Scan for the cell matching the given text and deliver its (X, Y) coordinate at center. 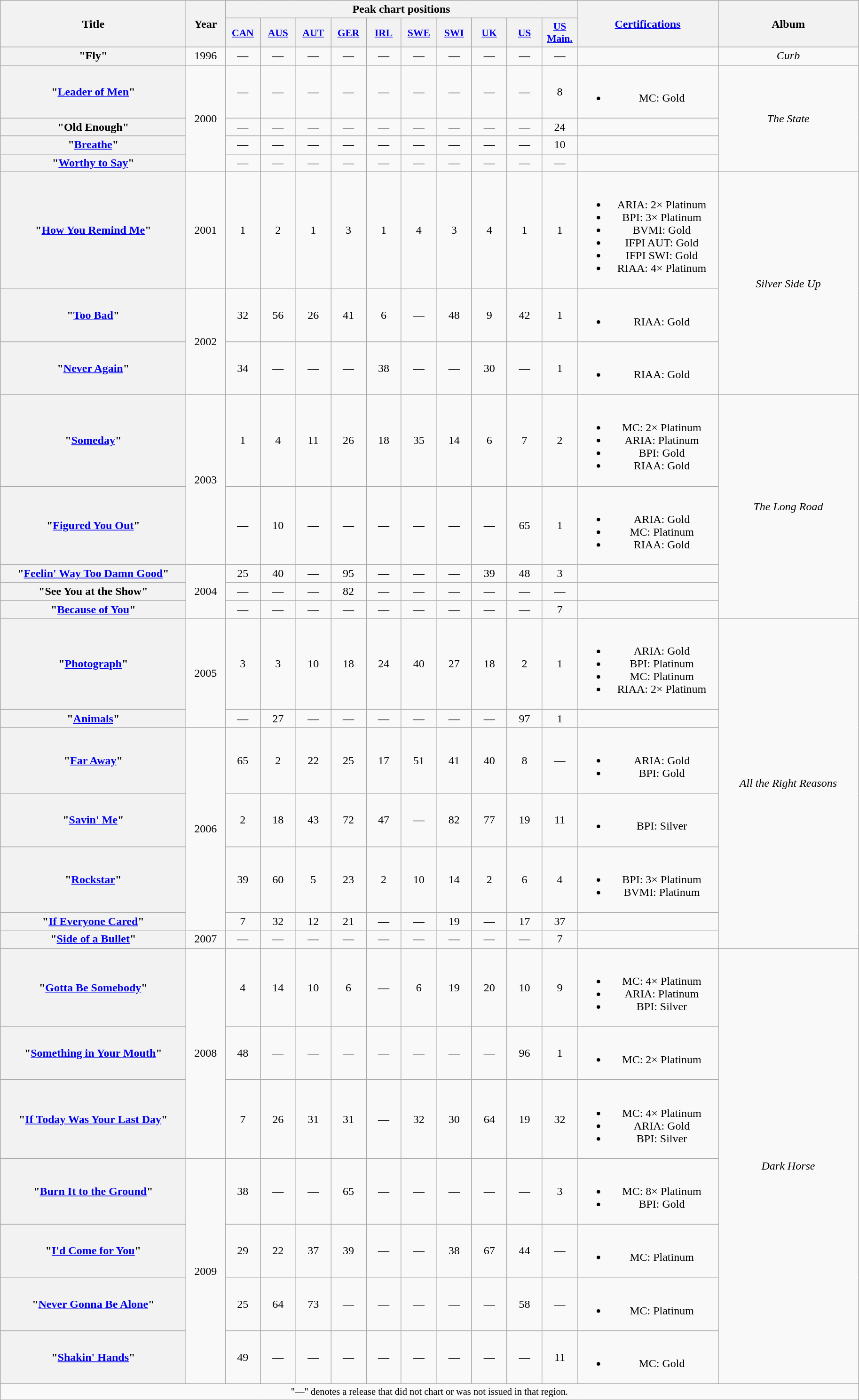
BPI: Silver (648, 820)
2008 (206, 1053)
44 (525, 1251)
21 (349, 921)
"I'd Come for You" (93, 1251)
"Far Away" (93, 760)
2000 (206, 119)
GER (349, 33)
23 (349, 879)
97 (525, 719)
ARIA: GoldBPI: PlatinumMC: PlatinumRIAA: 2× Platinum (648, 664)
Year (206, 24)
47 (384, 820)
BPI: 3× PlatinumBVMI: Platinum (648, 879)
MC: 4× PlatinumARIA: PlatinumBPI: Silver (648, 988)
"—" denotes a release that did not chart or was not issued in that region. (430, 1392)
"Shakin' Hands" (93, 1357)
"If Today Was Your Last Day" (93, 1119)
"Rockstar" (93, 879)
"Side of a Bullet" (93, 939)
5 (313, 879)
ARIA: GoldBPI: Gold (648, 760)
CAN (243, 33)
2001 (206, 230)
"Savin' Me" (93, 820)
35 (418, 440)
"Never Gonna Be Alone" (93, 1304)
2007 (206, 939)
Silver Side Up (788, 283)
Album (788, 24)
34 (243, 368)
12 (313, 921)
The State (788, 119)
"Something in Your Mouth" (93, 1053)
MC: 4× PlatinumARIA: GoldBPI: Silver (648, 1119)
"Burn It to the Ground" (93, 1191)
60 (278, 879)
"If Everyone Cared" (93, 921)
Dark Horse (788, 1166)
29 (243, 1251)
"Figured You Out" (93, 526)
"Because of You" (93, 609)
58 (525, 1304)
"Too Bad" (93, 315)
72 (349, 820)
"Feelin' Way Too Damn Good" (93, 574)
"Never Again" (93, 368)
"See You at the Show" (93, 592)
USMain. (560, 33)
56 (278, 315)
Peak chart positions (402, 9)
"How You Remind Me" (93, 230)
UK (489, 33)
2005 (206, 673)
ARIA: GoldMC: PlatinumRIAA: Gold (648, 526)
95 (349, 574)
US (525, 33)
The Long Road (788, 506)
73 (313, 1304)
67 (489, 1251)
MC: 2× Platinum (648, 1053)
43 (313, 820)
96 (525, 1053)
20 (489, 988)
"Gotta Be Somebody" (93, 988)
"Worthy to Say" (93, 163)
51 (418, 760)
MC: 8× PlatinumBPI: Gold (648, 1191)
"Breathe" (93, 145)
Curb (788, 56)
SWI (454, 33)
1996 (206, 56)
"Fly" (93, 56)
"Leader of Men" (93, 91)
Certifications (648, 24)
49 (243, 1357)
"Photograph" (93, 664)
IRL (384, 33)
"Old Enough" (93, 127)
2009 (206, 1271)
"Animals" (93, 719)
All the Right Reasons (788, 783)
MC: 2× PlatinumARIA: PlatinumBPI: GoldRIAA: Gold (648, 440)
AUS (278, 33)
2004 (206, 592)
2003 (206, 480)
AUT (313, 33)
"Someday" (93, 440)
ARIA: 2× PlatinumBPI: 3× PlatinumBVMI: GoldIFPI AUT: GoldIFPI SWI: GoldRIAA: 4× Platinum (648, 230)
2006 (206, 829)
2002 (206, 341)
Title (93, 24)
42 (525, 315)
SWE (418, 33)
77 (489, 820)
